Scan for the cell matching the given text and deliver its [X, Y] coordinate at center. 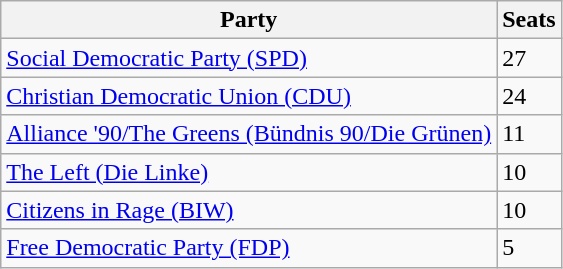
Citizens in Rage (BIW) [249, 210]
5 [529, 248]
Christian Democratic Union (CDU) [249, 96]
Free Democratic Party (FDP) [249, 248]
Party [249, 20]
27 [529, 58]
24 [529, 96]
Seats [529, 20]
Social Democratic Party (SPD) [249, 58]
Alliance '90/The Greens (Bündnis 90/Die Grünen) [249, 134]
11 [529, 134]
The Left (Die Linke) [249, 172]
